For the text-containing cell, return its midpoint in [x, y] coordinate format. 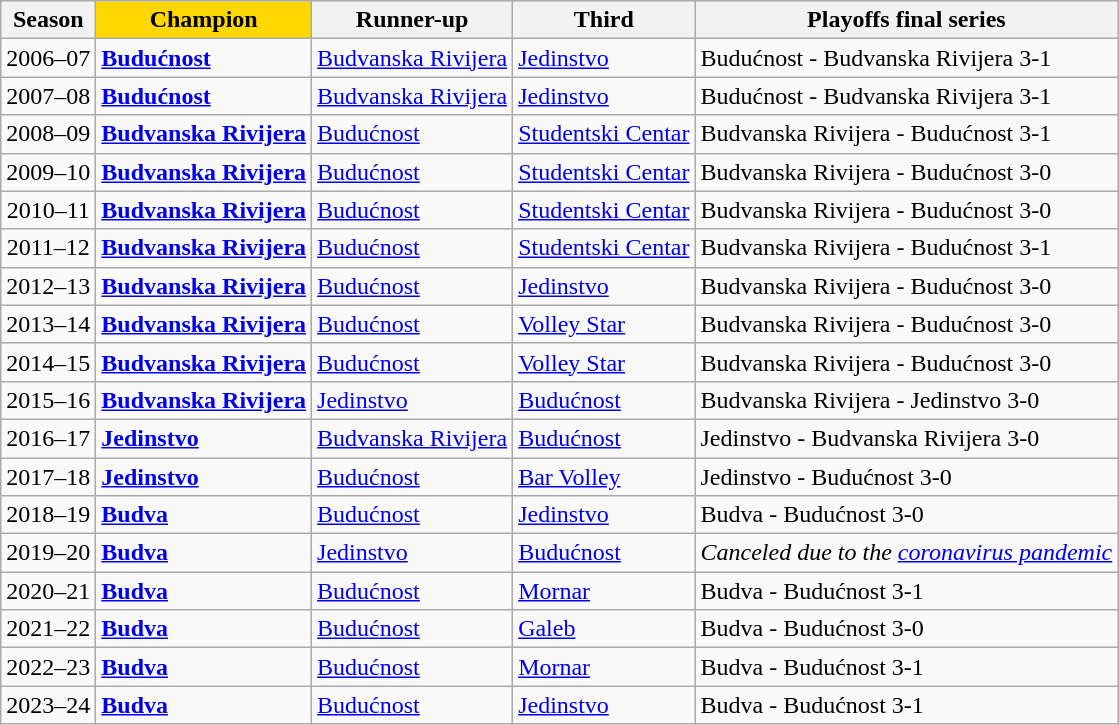
2020–21 [48, 591]
Season [48, 20]
2014–15 [48, 362]
Jedinstvo - Budućnost 3-0 [906, 477]
Third [604, 20]
2019–20 [48, 553]
Canceled due to the coronavirus pandemic [906, 553]
2017–18 [48, 477]
2015–16 [48, 400]
2021–22 [48, 629]
2016–17 [48, 438]
Champion [204, 20]
2022–23 [48, 667]
Playoffs final series [906, 20]
2012–13 [48, 286]
2023–24 [48, 705]
2018–19 [48, 515]
2008–09 [48, 134]
Runner-up [412, 20]
Budvanska Rivijera - Jedinstvo 3-0 [906, 400]
2011–12 [48, 248]
2010–11 [48, 210]
Galeb [604, 629]
2009–10 [48, 172]
Jedinstvo - Budvanska Rivijera 3-0 [906, 438]
2006–07 [48, 58]
2013–14 [48, 324]
Bar Volley [604, 477]
2007–08 [48, 96]
